For the text-containing cell, return its midpoint in (X, Y) coordinate format. 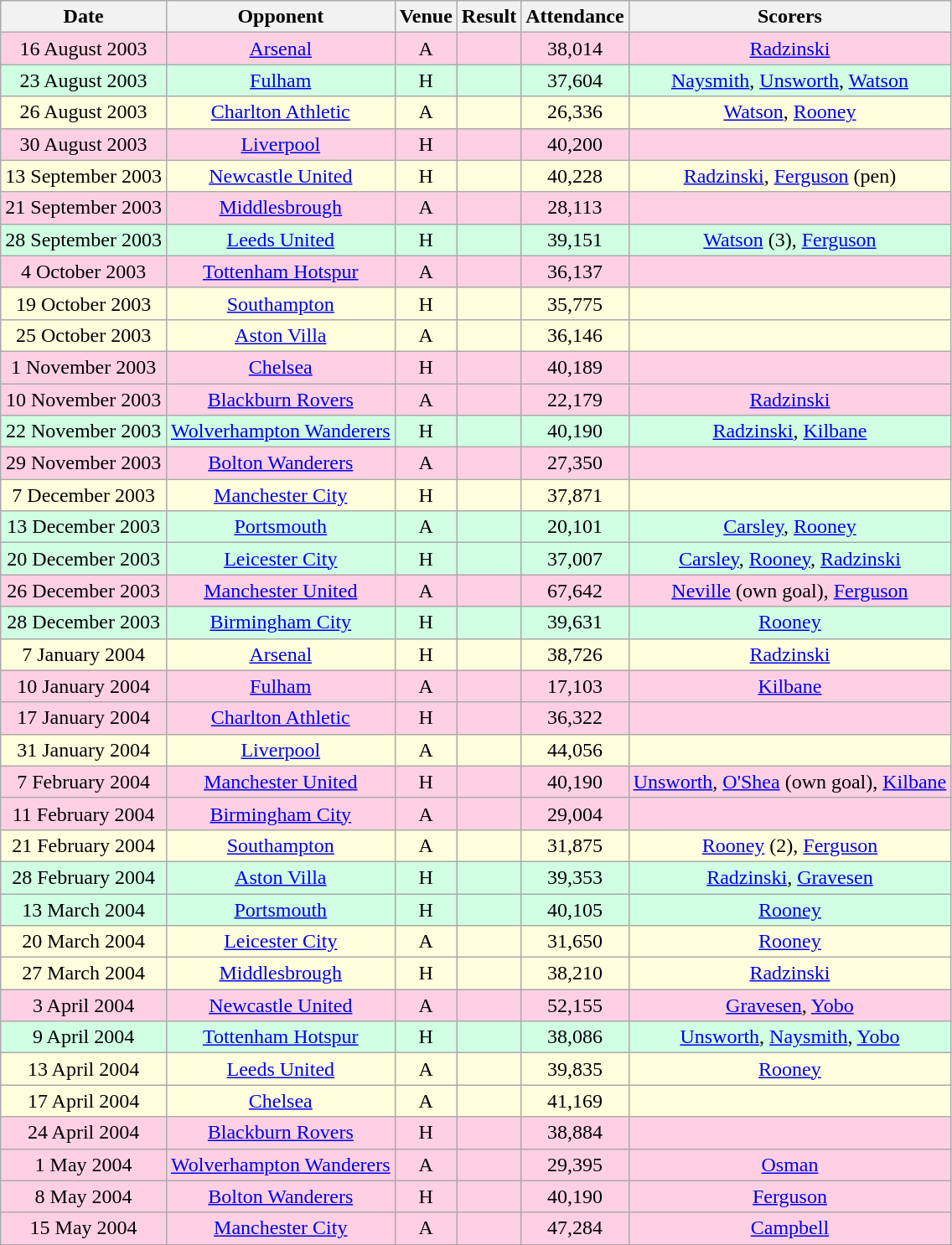
26 December 2003 (84, 591)
28,113 (575, 208)
Opponent (280, 17)
31,875 (575, 845)
17 January 2004 (84, 718)
38,014 (575, 49)
37,604 (575, 80)
11 February 2004 (84, 814)
13 March 2004 (84, 909)
Radzinski, Gravesen (789, 877)
7 January 2004 (84, 654)
Watson, Rooney (789, 112)
29,395 (575, 1165)
7 February 2004 (84, 782)
1 May 2004 (84, 1165)
3 April 2004 (84, 1005)
Carsley, Rooney, Radzinski (789, 559)
44,056 (575, 750)
37,007 (575, 559)
31,650 (575, 942)
39,631 (575, 622)
27 March 2004 (84, 974)
30 August 2003 (84, 144)
36,137 (575, 271)
Naysmith, Unsworth, Watson (789, 80)
35,775 (575, 303)
21 February 2004 (84, 845)
40,189 (575, 367)
7 December 2003 (84, 495)
39,353 (575, 877)
39,835 (575, 1069)
31 January 2004 (84, 750)
Rooney (2), Ferguson (789, 845)
Carsley, Rooney (789, 527)
20 December 2003 (84, 559)
29 November 2003 (84, 463)
28 February 2004 (84, 877)
41,169 (575, 1101)
38,210 (575, 974)
40,105 (575, 909)
29,004 (575, 814)
67,642 (575, 591)
47,284 (575, 1228)
22,179 (575, 400)
27,350 (575, 463)
Watson (3), Ferguson (789, 240)
1 November 2003 (84, 367)
19 October 2003 (84, 303)
25 October 2003 (84, 335)
Unsworth, O'Shea (own goal), Kilbane (789, 782)
Date (84, 17)
28 December 2003 (84, 622)
23 August 2003 (84, 80)
Campbell (789, 1228)
37,871 (575, 495)
16 August 2003 (84, 49)
Venue (426, 17)
Osman (789, 1165)
28 September 2003 (84, 240)
13 April 2004 (84, 1069)
20,101 (575, 527)
20 March 2004 (84, 942)
Attendance (575, 17)
36,322 (575, 718)
Radzinski, Kilbane (789, 431)
40,200 (575, 144)
Radzinski, Ferguson (pen) (789, 176)
38,884 (575, 1133)
Unsworth, Naysmith, Yobo (789, 1037)
39,151 (575, 240)
Gravesen, Yobo (789, 1005)
17 April 2004 (84, 1101)
52,155 (575, 1005)
8 May 2004 (84, 1196)
26,336 (575, 112)
Scorers (789, 17)
26 August 2003 (84, 112)
40,228 (575, 176)
13 September 2003 (84, 176)
13 December 2003 (84, 527)
4 October 2003 (84, 271)
17,103 (575, 686)
10 November 2003 (84, 400)
10 January 2004 (84, 686)
21 September 2003 (84, 208)
38,086 (575, 1037)
9 April 2004 (84, 1037)
36,146 (575, 335)
24 April 2004 (84, 1133)
Result (489, 17)
15 May 2004 (84, 1228)
38,726 (575, 654)
22 November 2003 (84, 431)
Ferguson (789, 1196)
Neville (own goal), Ferguson (789, 591)
Kilbane (789, 686)
